Scan for the cell matching the given text and deliver its [X, Y] coordinate at center. 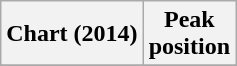
Chart (2014) [72, 34]
Peakposition [189, 34]
